Determine the (X, Y) coordinate at the center of the cell enclosing the given text.  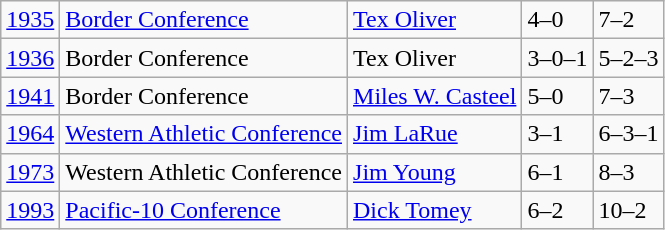
10–2 (628, 210)
7–3 (628, 96)
1973 (30, 172)
Jim LaRue (435, 134)
5–2–3 (628, 58)
1935 (30, 20)
1936 (30, 58)
Jim Young (435, 172)
1941 (30, 96)
3–1 (558, 134)
8–3 (628, 172)
6–3–1 (628, 134)
1964 (30, 134)
1993 (30, 210)
6–2 (558, 210)
6–1 (558, 172)
3–0–1 (558, 58)
Dick Tomey (435, 210)
5–0 (558, 96)
Miles W. Casteel (435, 96)
7–2 (628, 20)
Pacific-10 Conference (204, 210)
4–0 (558, 20)
